Extract the (x, y) coordinate from the center of the cell holding the provided text.  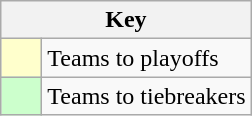
Teams to playoffs (146, 58)
Key (126, 20)
Teams to tiebreakers (146, 96)
